Identify which cell holds the provided text, then report its [x, y] central coordinate. 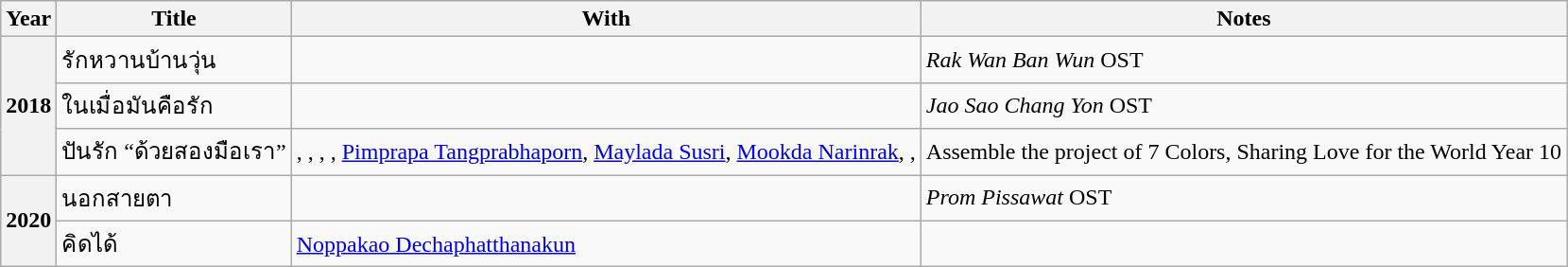
Rak Wan Ban Wun OST [1244, 61]
Jao Sao Chang Yon OST [1244, 106]
Prom Pissawat OST [1244, 197]
Assemble the project of 7 Colors, Sharing Love for the World Year 10 [1244, 151]
, , , , Pimprapa Tangprabhaporn, Maylada Susri, Mookda Narinrak, , [606, 151]
Notes [1244, 19]
Noppakao Dechaphatthanakun [606, 244]
Year [28, 19]
With [606, 19]
2018 [28, 106]
ในเมื่อมันคือรัก [174, 106]
รักหวานบ้านวุ่น [174, 61]
2020 [28, 220]
นอกสายตา [174, 197]
Title [174, 19]
คิดได้ [174, 244]
ปันรัก “ด้วยสองมือเรา” [174, 151]
